Pinpoint the cell where the given text exists, returning its (X, Y) midpoint coordinate. 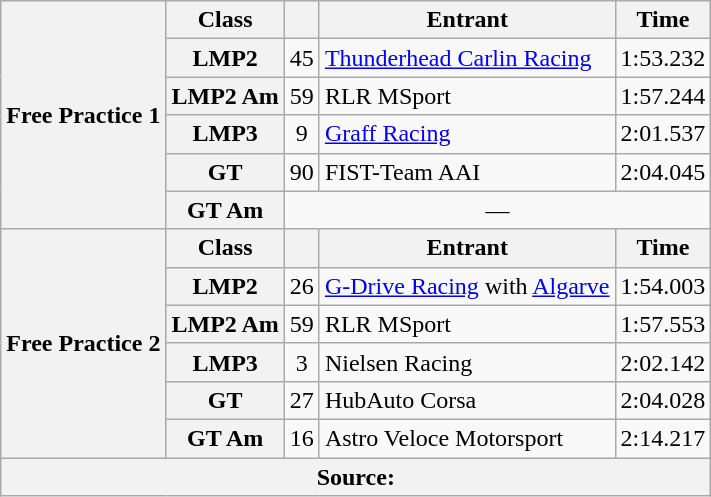
— (497, 210)
Astro Veloce Motorsport (467, 438)
Source: (356, 477)
Graff Racing (467, 134)
2:04.045 (663, 172)
1:53.232 (663, 58)
2:14.217 (663, 438)
1:54.003 (663, 286)
2:01.537 (663, 134)
Nielsen Racing (467, 362)
9 (302, 134)
HubAuto Corsa (467, 400)
3 (302, 362)
26 (302, 286)
1:57.244 (663, 96)
2:02.142 (663, 362)
16 (302, 438)
1:57.553 (663, 324)
45 (302, 58)
Thunderhead Carlin Racing (467, 58)
Free Practice 2 (84, 343)
90 (302, 172)
Free Practice 1 (84, 115)
FIST-Team AAI (467, 172)
G-Drive Racing with Algarve (467, 286)
27 (302, 400)
2:04.028 (663, 400)
